Scan for the cell matching the given text and deliver its (X, Y) coordinate at center. 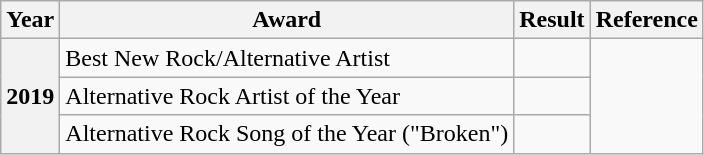
Alternative Rock Artist of the Year (287, 96)
Reference (646, 20)
Result (552, 20)
Award (287, 20)
Best New Rock/Alternative Artist (287, 58)
Alternative Rock Song of the Year ("Broken") (287, 134)
2019 (30, 96)
Year (30, 20)
